Locate the cell with the specified text and output its [x, y] center coordinate. 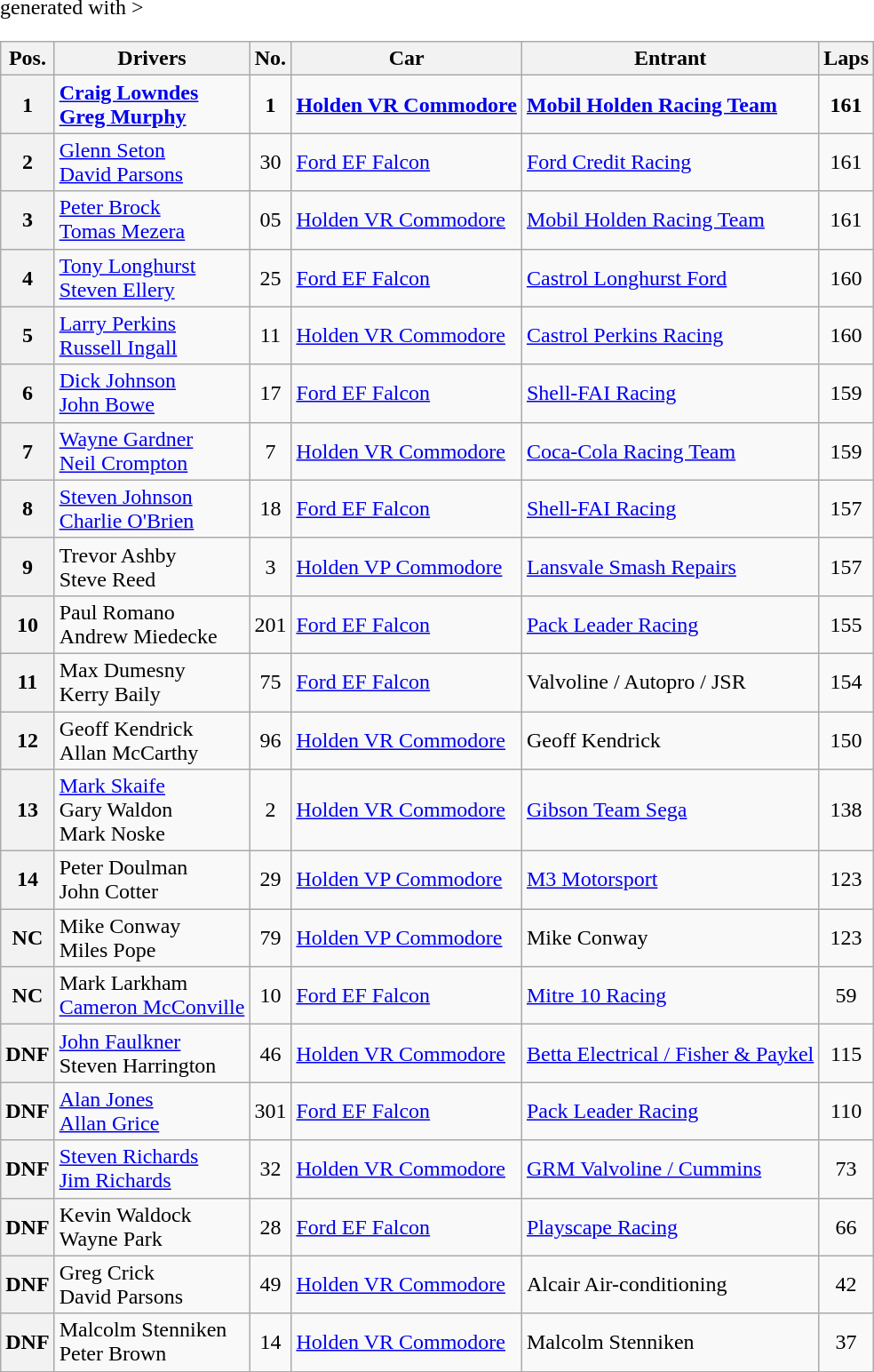
GRM Valvoline / Cummins [670, 1169]
John Faulkner Steven Harrington [152, 1054]
Mitre 10 Racing [670, 995]
13 [28, 810]
Laps [846, 59]
Steven Johnson Charlie O'Brien [152, 508]
Peter Doulman John Cotter [152, 880]
115 [846, 1054]
Gibson Team Sega [670, 810]
Valvoline / Autopro / JSR [670, 682]
Tony Longhurst Steven Ellery [152, 277]
201 [270, 624]
6 [28, 393]
32 [270, 1169]
17 [270, 393]
96 [270, 739]
29 [270, 880]
Alan Jones Allan Grice [152, 1111]
Castrol Longhurst Ford [670, 277]
Trevor Ashby Steve Reed [152, 567]
73 [846, 1169]
9 [28, 567]
Lansvale Smash Repairs [670, 567]
Geoff Kendrick Allan McCarthy [152, 739]
79 [270, 938]
Coca-Cola Racing Team [670, 451]
12 [28, 739]
Car [407, 59]
M3 Motorsport [670, 880]
301 [270, 1111]
Castrol Perkins Racing [670, 336]
05 [270, 220]
150 [846, 739]
Craig Lowndes Greg Murphy [152, 105]
Betta Electrical / Fisher & Paykel [670, 1054]
49 [270, 1285]
Mike Conway Miles Pope [152, 938]
Malcolm Stenniken Peter Brown [152, 1342]
Malcolm Stenniken [670, 1342]
Mike Conway [670, 938]
Ford Credit Racing [670, 162]
Mark Skaife Gary Waldon Mark Noske [152, 810]
Steven Richards Jim Richards [152, 1169]
75 [270, 682]
Max Dumesny Kerry Baily [152, 682]
Greg Crick David Parsons [152, 1285]
28 [270, 1226]
8 [28, 508]
Playscape Racing [670, 1226]
Peter Brock Tomas Mezera [152, 220]
37 [846, 1342]
Mark Larkham Cameron McConville [152, 995]
59 [846, 995]
No. [270, 59]
4 [28, 277]
66 [846, 1226]
Entrant [670, 59]
Geoff Kendrick [670, 739]
25 [270, 277]
Alcair Air-conditioning [670, 1285]
42 [846, 1285]
Larry Perkins Russell Ingall [152, 336]
138 [846, 810]
154 [846, 682]
Paul Romano Andrew Miedecke [152, 624]
18 [270, 508]
Pos. [28, 59]
46 [270, 1054]
30 [270, 162]
110 [846, 1111]
Glenn Seton David Parsons [152, 162]
155 [846, 624]
Kevin Waldock Wayne Park [152, 1226]
Wayne Gardner Neil Crompton [152, 451]
Dick Johnson John Bowe [152, 393]
Drivers [152, 59]
5 [28, 336]
